Determine the (x, y) coordinate at the center of the cell enclosing the given text.  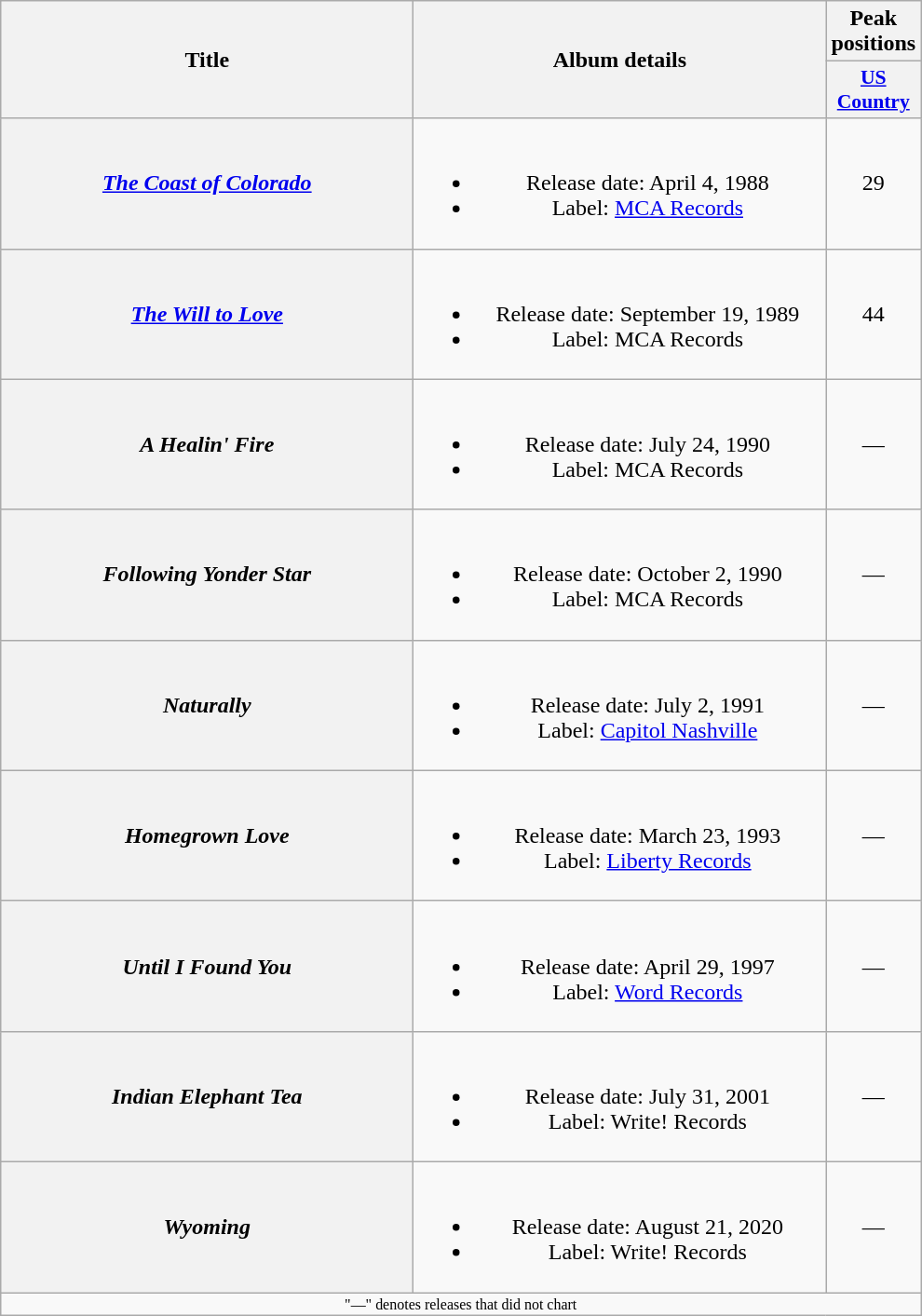
Release date: April 4, 1988Label: MCA Records (620, 183)
Homegrown Love (207, 835)
A Healin' Fire (207, 444)
Release date: July 2, 1991Label: Capitol Nashville (620, 705)
Release date: March 23, 1993Label: Liberty Records (620, 835)
Release date: July 31, 2001Label: Write! Records (620, 1096)
Album details (620, 60)
US Country (874, 89)
"—" denotes releases that did not chart (461, 1304)
Title (207, 60)
Peakpositions (874, 32)
Following Yonder Star (207, 575)
Indian Elephant Tea (207, 1096)
Wyoming (207, 1227)
Release date: October 2, 1990Label: MCA Records (620, 575)
The Coast of Colorado (207, 183)
Release date: April 29, 1997Label: Word Records (620, 966)
Release date: July 24, 1990Label: MCA Records (620, 444)
Release date: August 21, 2020Label: Write! Records (620, 1227)
The Will to Love (207, 314)
Until I Found You (207, 966)
Naturally (207, 705)
29 (874, 183)
44 (874, 314)
Release date: September 19, 1989Label: MCA Records (620, 314)
